Scan for the cell matching the given text and deliver its [x, y] coordinate at center. 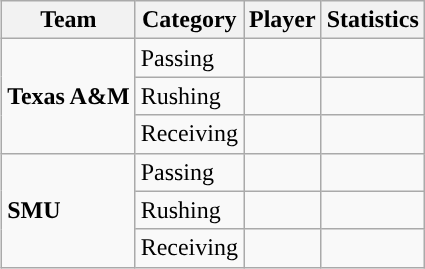
Team [69, 20]
SMU [69, 210]
Category [189, 20]
Statistics [372, 20]
Player [283, 20]
Texas A&M [69, 96]
